Identify which cell holds the provided text, then report its (X, Y) central coordinate. 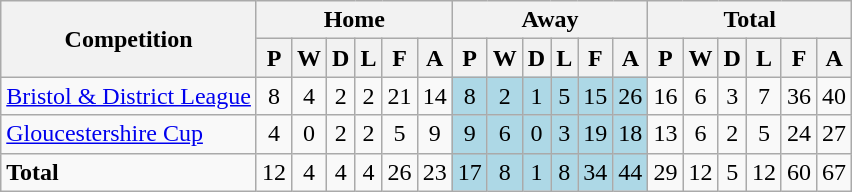
Gloucestershire Cup (129, 134)
15 (596, 96)
24 (798, 134)
40 (834, 96)
29 (666, 172)
16 (666, 96)
18 (630, 134)
Home (354, 20)
34 (596, 172)
14 (434, 96)
44 (630, 172)
13 (666, 134)
19 (596, 134)
36 (798, 96)
7 (764, 96)
67 (834, 172)
27 (834, 134)
17 (470, 172)
Competition (129, 39)
Bristol & District League (129, 96)
21 (400, 96)
Away (550, 20)
60 (798, 172)
23 (434, 172)
